Pinpoint the cell where the given text exists, returning its (x, y) midpoint coordinate. 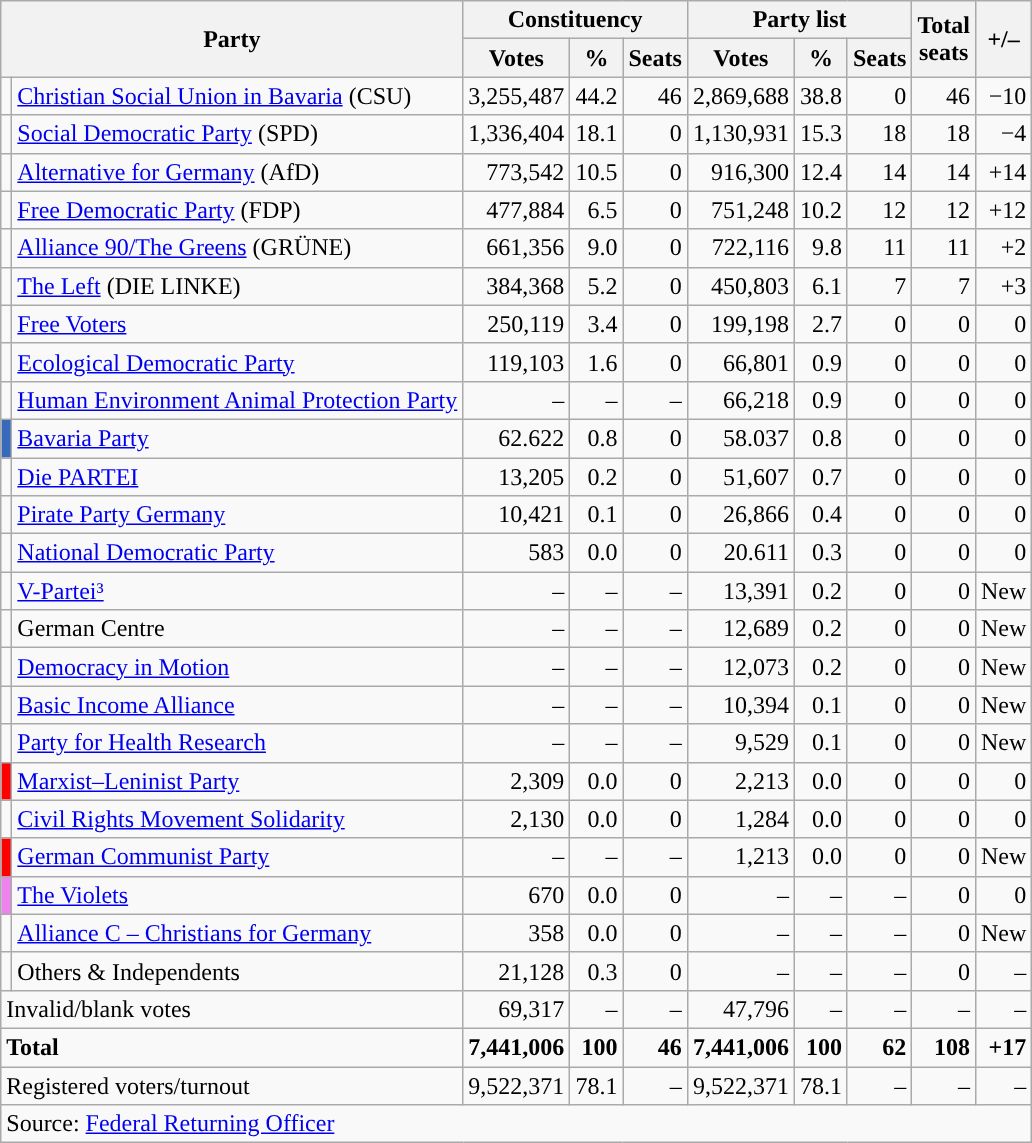
Pirate Party Germany (238, 515)
583 (516, 553)
250,119 (516, 324)
−10 (1003, 96)
6.5 (596, 210)
Constituency (576, 20)
The Left (DIE LINKE) (238, 286)
Party list (800, 20)
10,421 (516, 515)
9.0 (596, 248)
3,255,487 (516, 96)
National Democratic Party (238, 553)
10.2 (820, 210)
Free Voters (238, 324)
Total (232, 1047)
773,542 (516, 172)
+3 (1003, 286)
108 (944, 1047)
69,317 (516, 1009)
47,796 (740, 1009)
2.7 (820, 324)
450,803 (740, 286)
Others & Independents (238, 971)
Totalseats (944, 39)
1,213 (740, 857)
Free Democratic Party (FDP) (238, 210)
+14 (1003, 172)
722,116 (740, 248)
Social Democratic Party (SPD) (238, 134)
670 (516, 895)
Civil Rights Movement Solidarity (238, 819)
−4 (1003, 134)
Alliance C – Christians for Germany (238, 933)
66,801 (740, 362)
199,198 (740, 324)
62 (879, 1047)
20.611 (740, 553)
916,300 (740, 172)
2,130 (516, 819)
66,218 (740, 400)
Invalid/blank votes (232, 1009)
2,869,688 (740, 96)
1.6 (596, 362)
Marxist–Leninist Party (238, 781)
0.7 (820, 477)
10.5 (596, 172)
384,368 (516, 286)
Basic Income Alliance (238, 705)
2,309 (516, 781)
German Communist Party (238, 857)
Registered voters/turnout (232, 1085)
6.1 (820, 286)
12,689 (740, 629)
661,356 (516, 248)
9.8 (820, 248)
15.3 (820, 134)
3.4 (596, 324)
18.1 (596, 134)
+2 (1003, 248)
Source: Federal Returning Officer (516, 1124)
21,128 (516, 971)
Human Environment Animal Protection Party (238, 400)
119,103 (516, 362)
1,284 (740, 819)
38.8 (820, 96)
26,866 (740, 515)
5.2 (596, 286)
+12 (1003, 210)
62.622 (516, 438)
13,391 (740, 591)
477,884 (516, 210)
2,213 (740, 781)
751,248 (740, 210)
Die PARTEI (238, 477)
1,130,931 (740, 134)
358 (516, 933)
Alternative for Germany (AfD) (238, 172)
Ecological Democratic Party (238, 362)
10,394 (740, 705)
V-Partei³ (238, 591)
+17 (1003, 1047)
Bavaria Party (238, 438)
German Centre (238, 629)
Christian Social Union in Bavaria (CSU) (238, 96)
12.4 (820, 172)
1,336,404 (516, 134)
Party (232, 39)
0.4 (820, 515)
12,073 (740, 667)
9,529 (740, 743)
The Violets (238, 895)
Alliance 90/The Greens (GRÜNE) (238, 248)
Party for Health Research (238, 743)
+/– (1003, 39)
58.037 (740, 438)
44.2 (596, 96)
13,205 (516, 477)
51,607 (740, 477)
Democracy in Motion (238, 667)
